Search for the cell housing the specified text and yield its [X, Y] center coordinate. 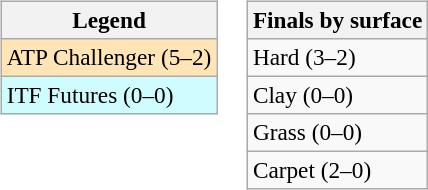
Clay (0–0) [337, 95]
Carpet (2–0) [337, 171]
Finals by surface [337, 20]
ATP Challenger (5–2) [108, 57]
ITF Futures (0–0) [108, 95]
Hard (3–2) [337, 57]
Legend [108, 20]
Grass (0–0) [337, 133]
